From the cell containing the given text, extract its center point as (x, y) coordinate. 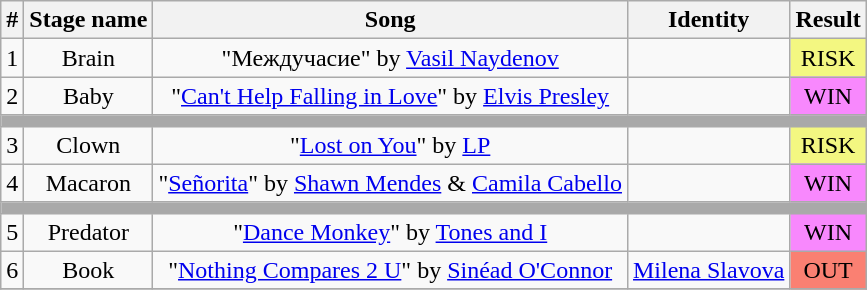
# (12, 20)
OUT (828, 270)
2 (12, 96)
3 (12, 145)
Milena Slavova (708, 270)
6 (12, 270)
5 (12, 232)
Book (88, 270)
Stage name (88, 20)
Baby (88, 96)
Clown (88, 145)
"Nothing Compares 2 U" by Sinéad O'Connor (390, 270)
"Dance Monkey" by Tones and I (390, 232)
Identity (708, 20)
"Междучасие" by Vasil Naydenov (390, 58)
Predator (88, 232)
Result (828, 20)
"Lost on You" by LP (390, 145)
1 (12, 58)
4 (12, 183)
"Señorita" by Shawn Mendes & Camila Cabello (390, 183)
Macaron (88, 183)
"Can't Help Falling in Love" by Elvis Presley (390, 96)
Brain (88, 58)
Song (390, 20)
